Detect which cell encompasses the target text, then output its (X, Y) center coordinate. 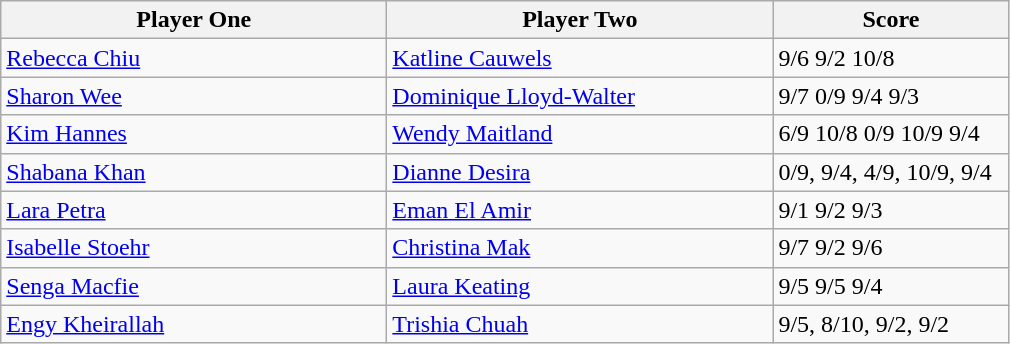
Dianne Desira (580, 172)
Trishia Chuah (580, 324)
Dominique Lloyd-Walter (580, 96)
Engy Kheirallah (194, 324)
Player One (194, 20)
9/7 9/2 9/6 (891, 248)
9/6 9/2 10/8 (891, 58)
Kim Hannes (194, 134)
Score (891, 20)
Lara Petra (194, 210)
Senga Macfie (194, 286)
Sharon Wee (194, 96)
9/5 9/5 9/4 (891, 286)
Katline Cauwels (580, 58)
Rebecca Chiu (194, 58)
Isabelle Stoehr (194, 248)
9/7 0/9 9/4 9/3 (891, 96)
6/9 10/8 0/9 10/9 9/4 (891, 134)
Christina Mak (580, 248)
9/1 9/2 9/3 (891, 210)
Eman El Amir (580, 210)
9/5, 8/10, 9/2, 9/2 (891, 324)
Laura Keating (580, 286)
0/9, 9/4, 4/9, 10/9, 9/4 (891, 172)
Player Two (580, 20)
Shabana Khan (194, 172)
Wendy Maitland (580, 134)
